Find where the given text appears and provide that cell's center as (X, Y) coordinate. 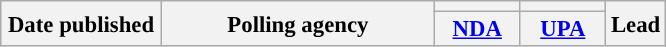
Polling agency (298, 24)
NDA (477, 30)
Lead (636, 24)
Date published (82, 24)
UPA (563, 30)
